Locate the cell with the specified text and output its (x, y) center coordinate. 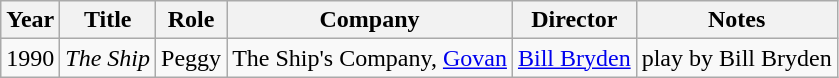
Company (370, 20)
Year (30, 20)
play by Bill Bryden (736, 58)
Peggy (192, 58)
The Ship's Company, Govan (370, 58)
Role (192, 20)
Director (574, 20)
1990 (30, 58)
The Ship (108, 58)
Notes (736, 20)
Title (108, 20)
Bill Bryden (574, 58)
